Find where the given text appears and provide that cell's center as [x, y] coordinate. 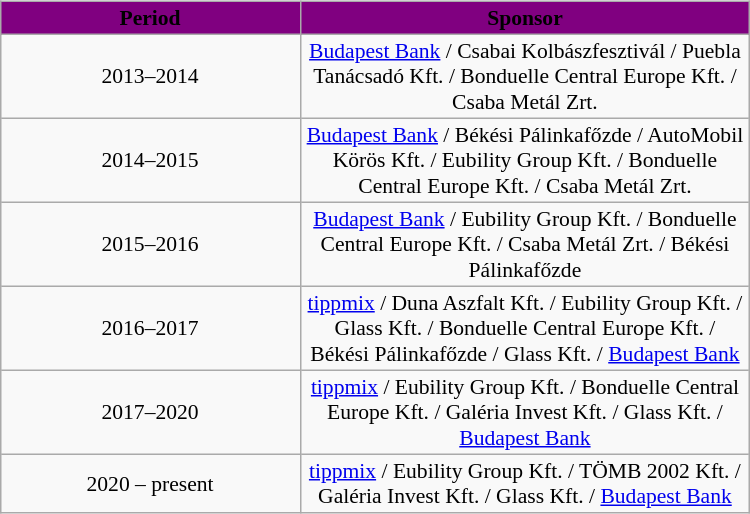
Budapest Bank / Csabai Kolbászfesztivál / Puebla Tanácsadó Kft. / Bonduelle Central Europe Kft. / Csaba Metál Zrt. [525, 76]
Budapest Bank / Eubility Group Kft. / Bonduelle Central Europe Kft. / Csaba Metál Zrt. / Békési Pálinkafőzde [525, 244]
2016–2017 [150, 328]
2015–2016 [150, 244]
Sponsor [525, 18]
tippmix / Duna Aszfalt Kft. / Eubility Group Kft. / Glass Kft. / Bonduelle Central Europe Kft. / Békési Pálinkafőzde / Glass Kft. / Budapest Bank [525, 328]
tippmix / Eubility Group Kft. / Bonduelle Central Europe Kft. / Galéria Invest Kft. / Glass Kft. / Budapest Bank [525, 412]
2020 – present [150, 483]
Budapest Bank / Békési Pálinkafőzde / AutoMobil Körös Kft. / Eubility Group Kft. / Bonduelle Central Europe Kft. / Csaba Metál Zrt. [525, 160]
tippmix / Eubility Group Kft. / TÖMB 2002 Kft. / Galéria Invest Kft. / Glass Kft. / Budapest Bank [525, 483]
2017–2020 [150, 412]
2014–2015 [150, 160]
Period [150, 18]
2013–2014 [150, 76]
